Output the [x, y] coordinate of the center of the cell containing the given text.  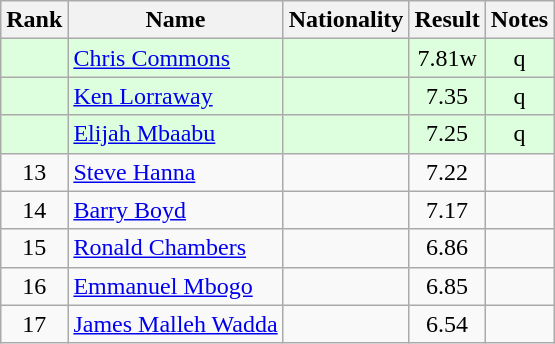
Name [176, 20]
16 [34, 286]
7.35 [447, 96]
Barry Boyd [176, 210]
6.85 [447, 286]
15 [34, 248]
6.54 [447, 324]
13 [34, 172]
James Malleh Wadda [176, 324]
Nationality [346, 20]
7.22 [447, 172]
Rank [34, 20]
Ken Lorraway [176, 96]
Ronald Chambers [176, 248]
Emmanuel Mbogo [176, 286]
Result [447, 20]
14 [34, 210]
Elijah Mbaabu [176, 134]
7.17 [447, 210]
6.86 [447, 248]
7.25 [447, 134]
Steve Hanna [176, 172]
Chris Commons [176, 58]
17 [34, 324]
Notes [519, 20]
7.81w [447, 58]
